Capture the cell that displays the provided text and extract its [x, y] central coordinate. 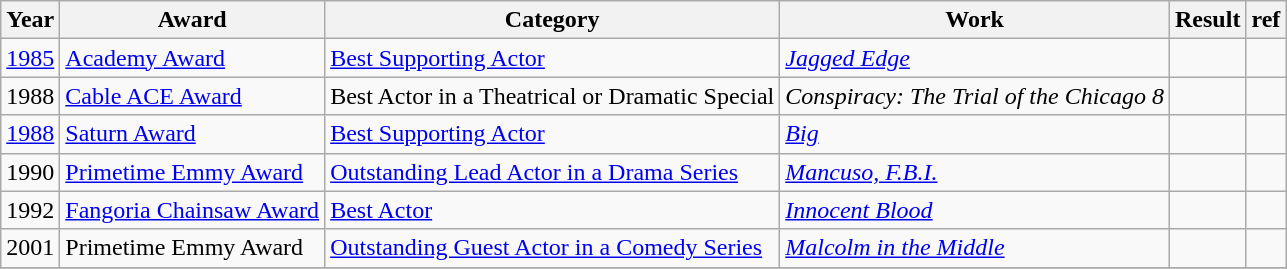
Best Actor in a Theatrical or Dramatic Special [552, 96]
Conspiracy: The Trial of the Chicago 8 [975, 96]
Work [975, 20]
Big [975, 134]
Award [192, 20]
Category [552, 20]
Saturn Award [192, 134]
Mancuso, F.B.I. [975, 172]
Best Actor [552, 210]
Outstanding Lead Actor in a Drama Series [552, 172]
Innocent Blood [975, 210]
Cable ACE Award [192, 96]
Malcolm in the Middle [975, 248]
Fangoria Chainsaw Award [192, 210]
ref [1266, 20]
Jagged Edge [975, 58]
2001 [30, 248]
Year [30, 20]
1992 [30, 210]
1990 [30, 172]
Outstanding Guest Actor in a Comedy Series [552, 248]
Result [1208, 20]
1985 [30, 58]
Academy Award [192, 58]
